From the cell containing the given text, extract its center point as (x, y) coordinate. 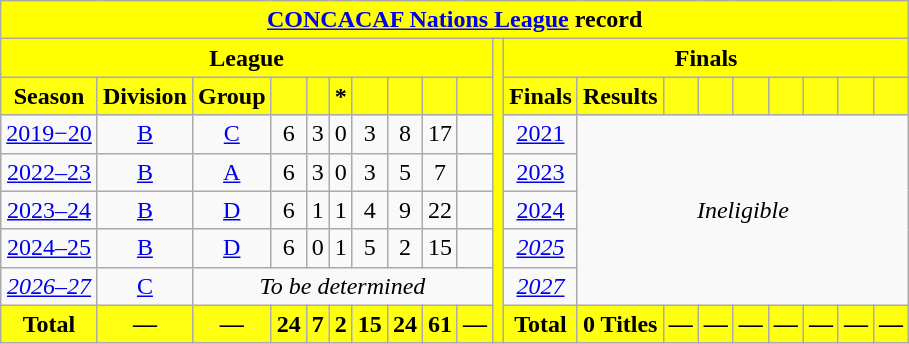
17 (440, 134)
2021 (541, 134)
2023 (541, 172)
Group (232, 96)
8 (404, 134)
2025 (541, 248)
2027 (541, 286)
Season (50, 96)
2019−20 (50, 134)
Division (144, 96)
9 (404, 210)
2024 (541, 210)
61 (440, 324)
4 (370, 210)
2024–25 (50, 248)
0 Titles (620, 324)
League (247, 58)
* (340, 96)
A (232, 172)
CONCACAF Nations League record (455, 20)
To be determined (342, 286)
Results (620, 96)
2022–23 (50, 172)
Ineligible (742, 210)
2026–27 (50, 286)
2023–24 (50, 210)
22 (440, 210)
